Search for the cell housing the specified text and yield its [x, y] center coordinate. 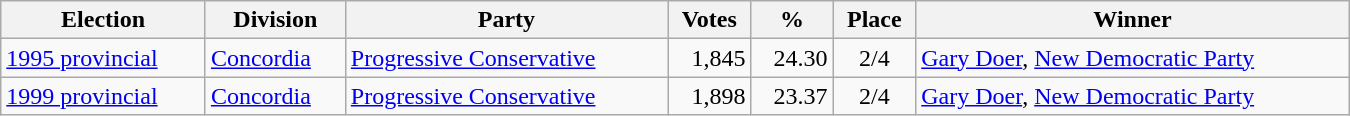
Votes [710, 20]
Place [874, 20]
1,898 [710, 96]
Division [275, 20]
1995 provincial [104, 58]
Party [506, 20]
Winner [1133, 20]
Election [104, 20]
23.37 [792, 96]
% [792, 20]
1,845 [710, 58]
24.30 [792, 58]
1999 provincial [104, 96]
